Return (x, y) of the center of cell containing provided text 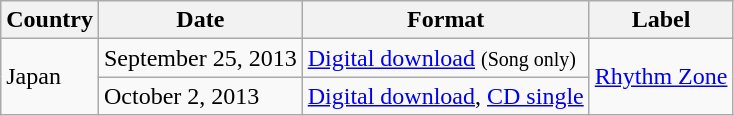
Rhythm Zone (661, 77)
Country (50, 20)
Japan (50, 77)
Format (446, 20)
Digital download (Song only) (446, 58)
Date (200, 20)
October 2, 2013 (200, 96)
September 25, 2013 (200, 58)
Label (661, 20)
Digital download, CD single (446, 96)
